Determine the (x, y) coordinate at the center of the cell enclosing the given text.  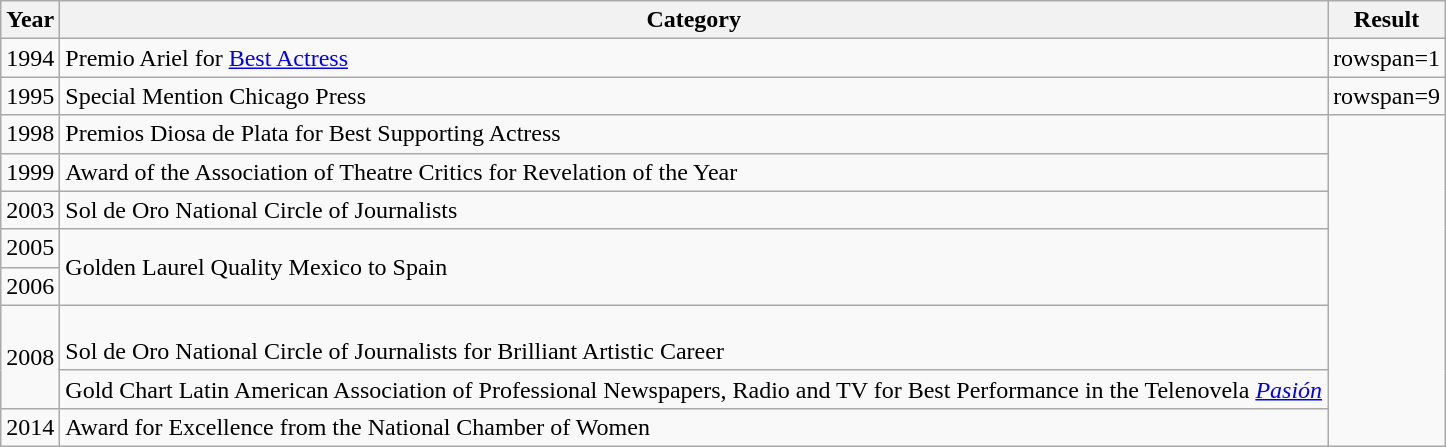
Gold Chart Latin American Association of Professional Newspapers, Radio and TV for Best Performance in the Telenovela Pasión (694, 389)
2008 (30, 356)
Sol de Oro National Circle of Journalists (694, 210)
Result (1387, 20)
Award of the Association of Theatre Critics for Revelation of the Year (694, 172)
Premios Diosa de Plata for Best Supporting Actress (694, 134)
Premio Ariel for Best Actress (694, 58)
2014 (30, 427)
1994 (30, 58)
1995 (30, 96)
Sol de Oro National Circle of Journalists for Brilliant Artistic Career (694, 338)
1999 (30, 172)
2006 (30, 286)
1998 (30, 134)
rowspan=1 (1387, 58)
Year (30, 20)
2003 (30, 210)
2005 (30, 248)
Golden Laurel Quality Mexico to Spain (694, 267)
Special Mention Chicago Press (694, 96)
rowspan=9 (1387, 96)
Category (694, 20)
Award for Excellence from the National Chamber of Women (694, 427)
